Identify which cell holds the provided text, then report its [X, Y] central coordinate. 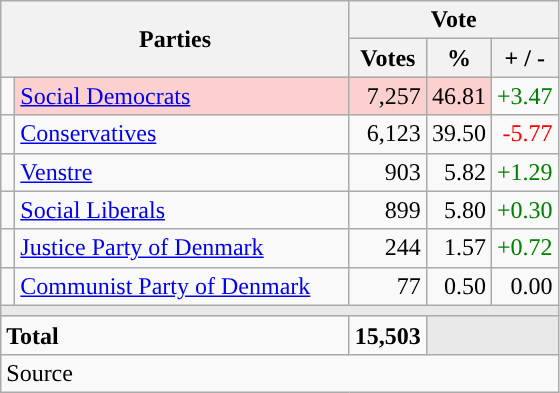
899 [388, 210]
Vote [454, 20]
+3.47 [524, 96]
+1.29 [524, 172]
244 [388, 248]
+0.72 [524, 248]
Votes [388, 58]
7,257 [388, 96]
Social Liberals [182, 210]
Total [176, 335]
77 [388, 286]
15,503 [388, 335]
6,123 [388, 134]
5.80 [458, 210]
+ / - [524, 58]
-5.77 [524, 134]
Conservatives [182, 134]
0.50 [458, 286]
Justice Party of Denmark [182, 248]
% [458, 58]
+0.30 [524, 210]
Social Democrats [182, 96]
0.00 [524, 286]
39.50 [458, 134]
1.57 [458, 248]
46.81 [458, 96]
Venstre [182, 172]
Communist Party of Denmark [182, 286]
Source [280, 373]
Parties [176, 39]
903 [388, 172]
5.82 [458, 172]
